Scan for the cell matching the given text and deliver its (X, Y) coordinate at center. 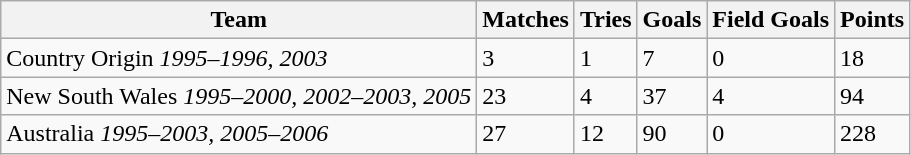
Country Origin 1995–1996, 2003 (239, 58)
90 (672, 134)
37 (672, 96)
94 (872, 96)
27 (526, 134)
New South Wales 1995–2000, 2002–2003, 2005 (239, 96)
228 (872, 134)
Tries (606, 20)
12 (606, 134)
Team (239, 20)
Points (872, 20)
Australia 1995–2003, 2005–2006 (239, 134)
Goals (672, 20)
Field Goals (771, 20)
1 (606, 58)
23 (526, 96)
Matches (526, 20)
18 (872, 58)
3 (526, 58)
7 (672, 58)
